Search for the cell housing the specified text and yield its [X, Y] center coordinate. 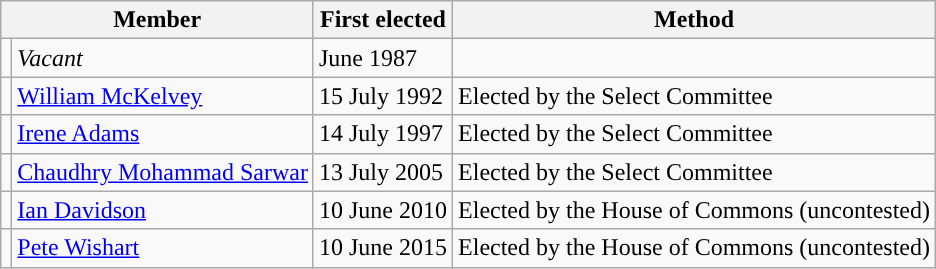
15 July 1992 [382, 96]
14 July 1997 [382, 134]
Chaudhry Mohammad Sarwar [163, 172]
Vacant [163, 58]
10 June 2010 [382, 210]
First elected [382, 20]
William McKelvey [163, 96]
Irene Adams [163, 134]
10 June 2015 [382, 248]
13 July 2005 [382, 172]
Method [694, 20]
Pete Wishart [163, 248]
June 1987 [382, 58]
Ian Davidson [163, 210]
Member [158, 20]
